Output the (X, Y) coordinate of the center of the cell containing the given text.  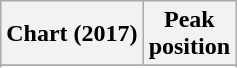
Peakposition (189, 34)
Chart (2017) (72, 34)
